Determine the (X, Y) coordinate at the center of the cell enclosing the given text.  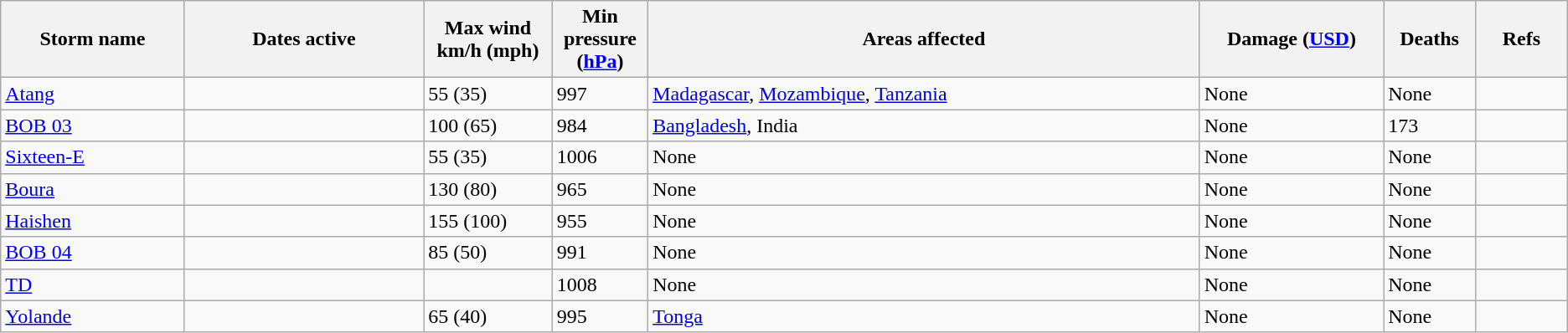
Dates active (303, 39)
Deaths (1430, 39)
100 (65) (488, 126)
965 (600, 189)
Yolande (92, 316)
1006 (600, 157)
BOB 03 (92, 126)
Boura (92, 189)
Bangladesh, India (925, 126)
Madagascar, Mozambique, Tanzania (925, 94)
Sixteen-E (92, 157)
Storm name (92, 39)
Refs (1521, 39)
Atang (92, 94)
BOB 04 (92, 253)
85 (50) (488, 253)
1008 (600, 284)
Haishen (92, 221)
173 (1430, 126)
955 (600, 221)
995 (600, 316)
997 (600, 94)
Damage (USD) (1292, 39)
Max wind km/h (mph) (488, 39)
Min pressure (hPa) (600, 39)
65 (40) (488, 316)
Tonga (925, 316)
Areas affected (925, 39)
TD (92, 284)
155 (100) (488, 221)
130 (80) (488, 189)
991 (600, 253)
984 (600, 126)
